Determine the [X, Y] coordinate at the center of the cell enclosing the given text.  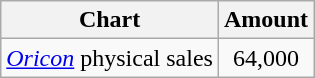
Oricon physical sales [110, 58]
64,000 [266, 58]
Amount [266, 20]
Chart [110, 20]
